Search for the cell housing the specified text and yield its (X, Y) center coordinate. 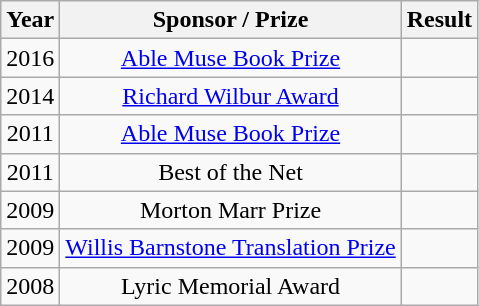
Lyric Memorial Award (230, 286)
Morton Marr Prize (230, 210)
2008 (30, 286)
Result (439, 20)
Richard Wilbur Award (230, 96)
2014 (30, 96)
Year (30, 20)
Willis Barnstone Translation Prize (230, 248)
2016 (30, 58)
Sponsor / Prize (230, 20)
Best of the Net (230, 172)
